Determine the (x, y) coordinate at the center of the cell enclosing the given text.  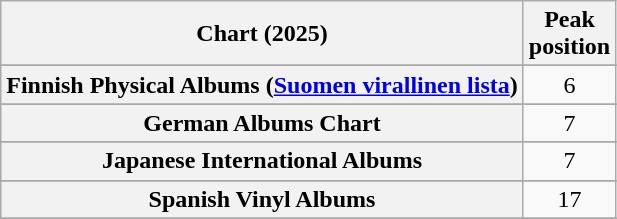
Chart (2025) (262, 34)
6 (569, 85)
Spanish Vinyl Albums (262, 199)
Finnish Physical Albums (Suomen virallinen lista) (262, 85)
Peakposition (569, 34)
German Albums Chart (262, 123)
Japanese International Albums (262, 161)
17 (569, 199)
